Capture the cell that displays the provided text and extract its [x, y] central coordinate. 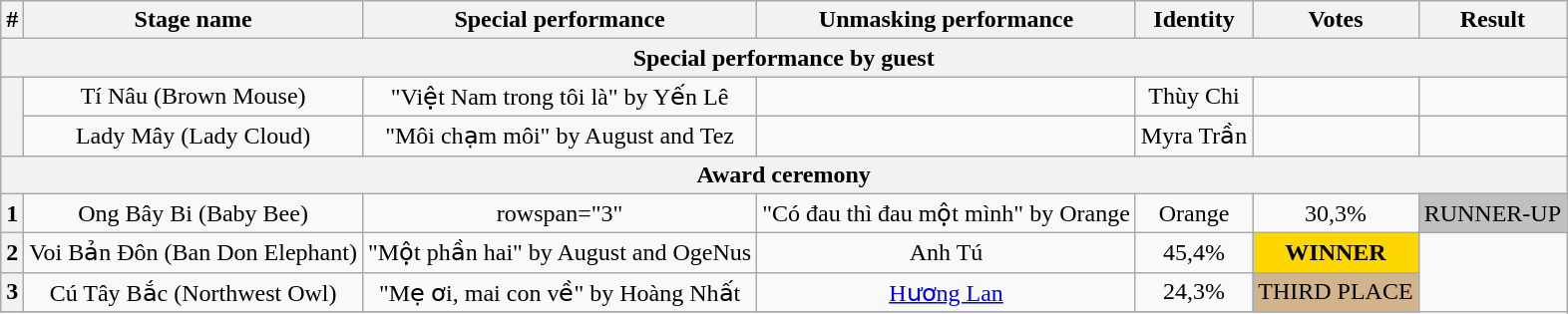
Special performance [559, 20]
24,3% [1193, 292]
Voi Bản Đôn (Ban Don Elephant) [194, 253]
Anh Tú [947, 253]
Stage name [194, 20]
Lady Mây (Lady Cloud) [194, 136]
Orange [1193, 213]
1 [12, 213]
WINNER [1336, 253]
rowspan="3" [559, 213]
Result [1492, 20]
Unmasking performance [947, 20]
"Có đau thì đau một mình" by Orange [947, 213]
Thùy Chi [1193, 97]
"Môi chạm môi" by August and Tez [559, 136]
Hương Lan [947, 292]
Myra Trần [1193, 136]
2 [12, 253]
Votes [1336, 20]
THIRD PLACE [1336, 292]
45,4% [1193, 253]
Special performance by guest [784, 58]
Cú Tây Bắc (Northwest Owl) [194, 292]
Ong Bây Bi (Baby Bee) [194, 213]
# [12, 20]
Award ceremony [784, 174]
3 [12, 292]
30,3% [1336, 213]
Tí Nâu (Brown Mouse) [194, 97]
"Mẹ ơi, mai con về" by Hoàng Nhất [559, 292]
"Một phần hai" by August and OgeNus [559, 253]
Identity [1193, 20]
RUNNER-UP [1492, 213]
"Việt Nam trong tôi là" by Yến Lê [559, 97]
